Identify which cell holds the provided text, then report its (x, y) central coordinate. 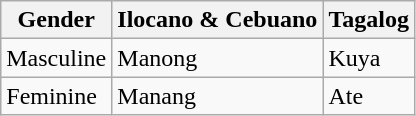
Manang (218, 96)
Kuya (369, 58)
Tagalog (369, 20)
Gender (56, 20)
Ilocano & Cebuano (218, 20)
Manong (218, 58)
Ate (369, 96)
Masculine (56, 58)
Feminine (56, 96)
